Search for the cell housing the specified text and yield its (x, y) center coordinate. 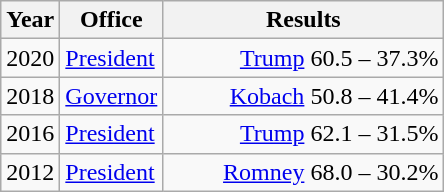
Trump 62.1 – 31.5% (304, 134)
2018 (30, 96)
2020 (30, 58)
Year (30, 20)
Governor (112, 96)
2016 (30, 134)
2012 (30, 172)
Trump 60.5 – 37.3% (304, 58)
Kobach 50.8 – 41.4% (304, 96)
Romney 68.0 – 30.2% (304, 172)
Results (304, 20)
Office (112, 20)
